Scan for the cell matching the given text and deliver its (x, y) coordinate at center. 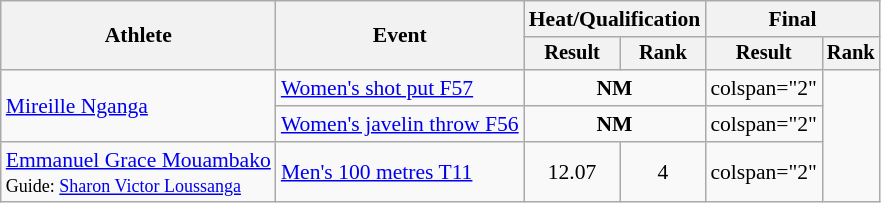
Emmanuel Grace MouambakoGuide: Sharon Victor Loussanga (138, 172)
12.07 (572, 172)
Women's shot put F57 (400, 88)
Men's 100 metres T11 (400, 172)
Mireille Nganga (138, 106)
Women's javelin throw F56 (400, 124)
Final (792, 19)
Event (400, 36)
4 (662, 172)
Heat/Qualification (615, 19)
Athlete (138, 36)
